Output the [X, Y] coordinate of the center of the cell containing the given text.  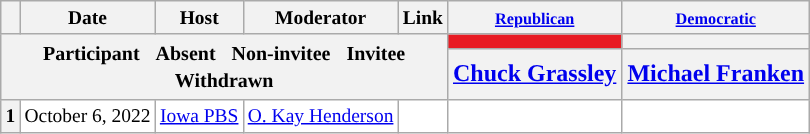
O. Kay Henderson [320, 116]
Date [88, 18]
October 6, 2022 [88, 116]
Iowa PBS [199, 116]
1 [10, 116]
Host [199, 18]
Participant Absent Non-invitee Invitee Withdrawn [224, 66]
Moderator [320, 18]
Chuck Grassley [534, 74]
Link [422, 18]
Michael Franken [716, 74]
Republican [534, 18]
Democratic [716, 18]
